Return (x, y) of the center of cell containing provided text 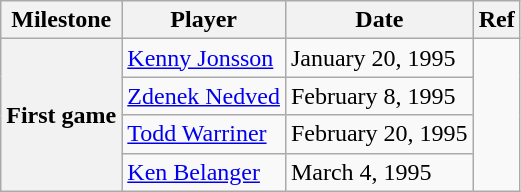
Date (379, 20)
Kenny Jonsson (204, 58)
Todd Warriner (204, 134)
Ken Belanger (204, 172)
Ref (496, 20)
February 8, 1995 (379, 96)
Player (204, 20)
March 4, 1995 (379, 172)
Zdenek Nedved (204, 96)
First game (62, 115)
February 20, 1995 (379, 134)
January 20, 1995 (379, 58)
Milestone (62, 20)
